Locate the cell with the specified text and output its (x, y) center coordinate. 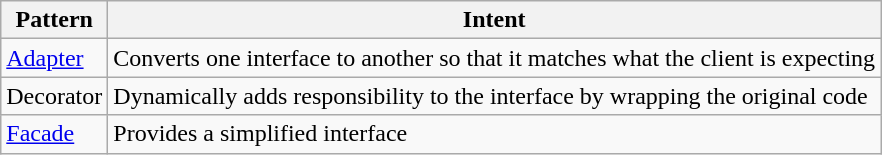
Pattern (54, 20)
Intent (494, 20)
Dynamically adds responsibility to the interface by wrapping the original code (494, 96)
Decorator (54, 96)
Facade (54, 134)
Provides a simplified interface (494, 134)
Converts one interface to another so that it matches what the client is expecting (494, 58)
Adapter (54, 58)
